Provide the (X, Y) coordinate of the cell's center where the given text is located.  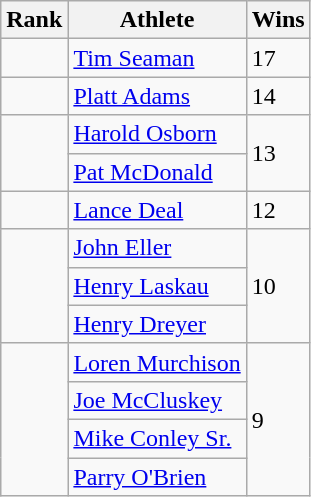
Pat McDonald (157, 172)
Tim Seaman (157, 58)
Athlete (157, 20)
12 (278, 210)
Harold Osborn (157, 134)
Mike Conley Sr. (157, 438)
Platt Adams (157, 96)
Henry Dreyer (157, 324)
Joe McCluskey (157, 400)
John Eller (157, 248)
Wins (278, 20)
17 (278, 58)
14 (278, 96)
9 (278, 419)
Henry Laskau (157, 286)
Rank (34, 20)
10 (278, 286)
Parry O'Brien (157, 477)
Loren Murchison (157, 362)
Lance Deal (157, 210)
13 (278, 153)
